For the text-containing cell, return its midpoint in [x, y] coordinate format. 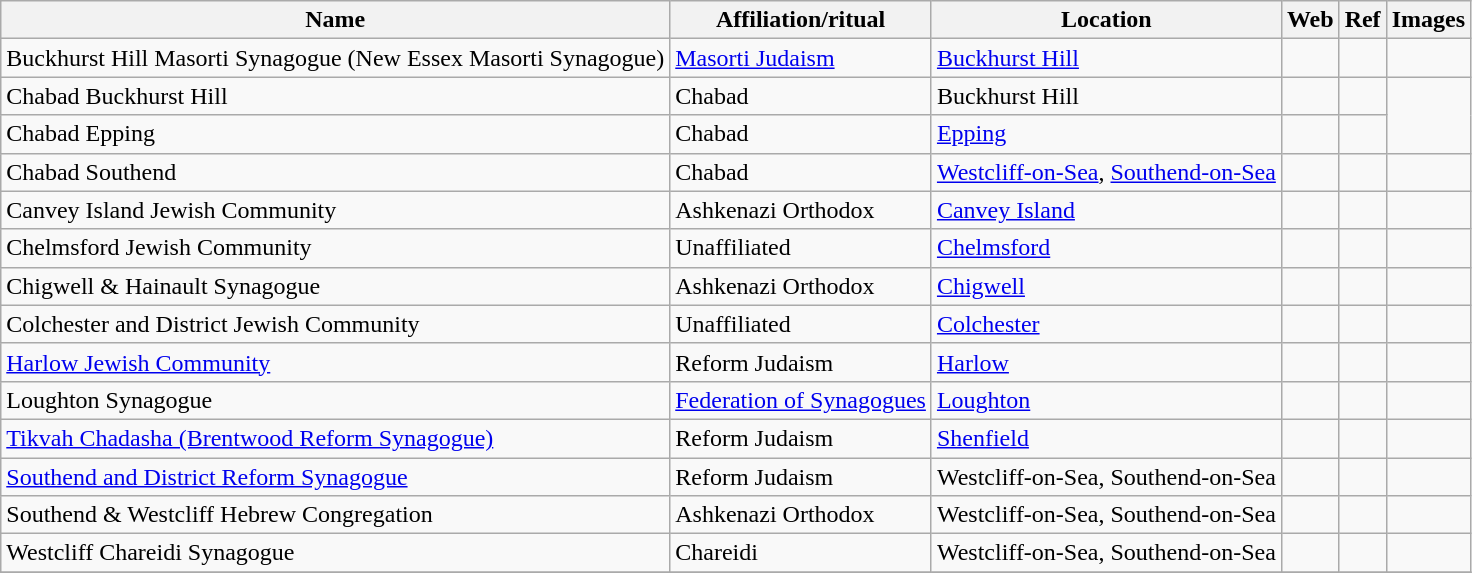
Chelmsford [1106, 248]
Loughton [1106, 400]
Federation of Synagogues [801, 400]
Canvey Island Jewish Community [336, 210]
Harlow Jewish Community [336, 362]
Name [336, 20]
Chabad Southend [336, 172]
Tikvah Chadasha (Brentwood Reform Synagogue) [336, 438]
Southend & Westcliff Hebrew Congregation [336, 515]
Chabad Buckhurst Hill [336, 96]
Masorti Judaism [801, 58]
Chareidi [801, 553]
Images [1428, 20]
Westcliff Chareidi Synagogue [336, 553]
Affiliation/ritual [801, 20]
Harlow [1106, 362]
Loughton Synagogue [336, 400]
Buckhurst Hill Masorti Synagogue (New Essex Masorti Synagogue) [336, 58]
Chabad Epping [336, 134]
Chigwell & Hainault Synagogue [336, 286]
Epping [1106, 134]
Ref [1362, 20]
Chelmsford Jewish Community [336, 248]
Web [1310, 20]
Shenfield [1106, 438]
Chigwell [1106, 286]
Colchester [1106, 324]
Colchester and District Jewish Community [336, 324]
Southend and District Reform Synagogue [336, 477]
Canvey Island [1106, 210]
Location [1106, 20]
